From the cell containing the given text, extract its center point as (x, y) coordinate. 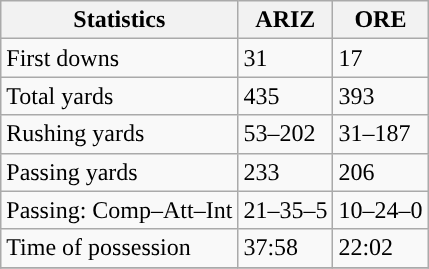
ORE (380, 20)
22:02 (380, 248)
393 (380, 96)
ARIZ (286, 20)
Rushing yards (120, 134)
435 (286, 96)
Time of possession (120, 248)
Passing yards (120, 172)
233 (286, 172)
206 (380, 172)
37:58 (286, 248)
21–35–5 (286, 210)
53–202 (286, 134)
31 (286, 58)
Statistics (120, 20)
17 (380, 58)
Total yards (120, 96)
10–24–0 (380, 210)
First downs (120, 58)
Passing: Comp–Att–Int (120, 210)
31–187 (380, 134)
